Provide the (X, Y) coordinate of the cell's center where the given text is located.  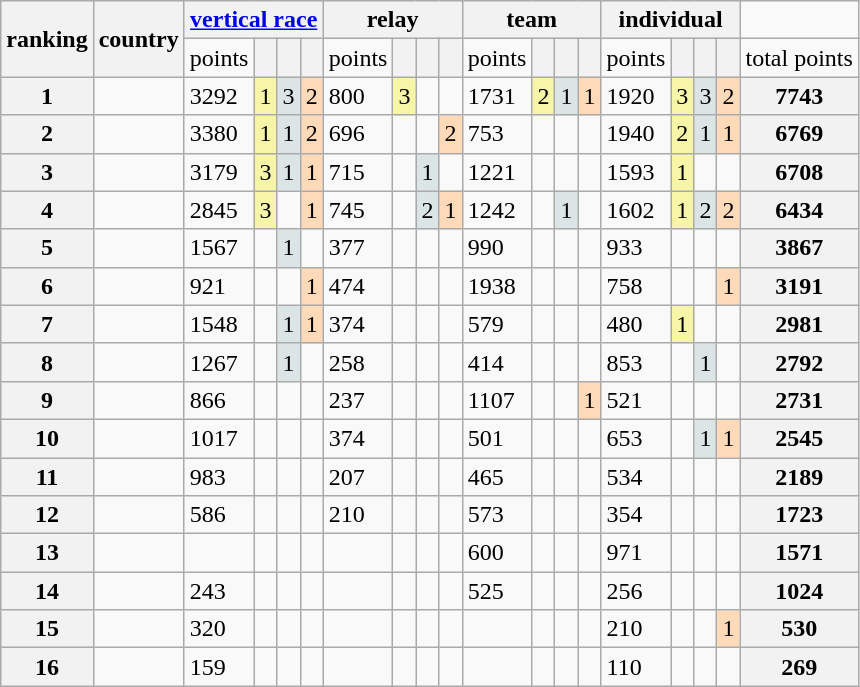
753 (497, 134)
573 (497, 515)
269 (799, 667)
14 (47, 591)
258 (358, 362)
990 (497, 248)
377 (358, 248)
3292 (219, 96)
team (532, 20)
256 (636, 591)
474 (358, 286)
3380 (219, 134)
971 (636, 553)
1567 (219, 248)
1017 (219, 438)
207 (358, 477)
758 (636, 286)
465 (497, 477)
4 (47, 210)
745 (358, 210)
530 (799, 629)
933 (636, 248)
1024 (799, 591)
1548 (219, 324)
579 (497, 324)
relay (392, 20)
10 (47, 438)
237 (358, 400)
2189 (799, 477)
110 (636, 667)
1938 (497, 286)
16 (47, 667)
1920 (636, 96)
159 (219, 667)
853 (636, 362)
586 (219, 515)
2545 (799, 438)
1593 (636, 172)
9 (47, 400)
1242 (497, 210)
6708 (799, 172)
2845 (219, 210)
6434 (799, 210)
696 (358, 134)
1267 (219, 362)
983 (219, 477)
320 (219, 629)
2731 (799, 400)
1571 (799, 553)
1723 (799, 515)
866 (219, 400)
1107 (497, 400)
country (138, 39)
6 (47, 286)
13 (47, 553)
2792 (799, 362)
individual (670, 20)
715 (358, 172)
3191 (799, 286)
1940 (636, 134)
414 (497, 362)
8 (47, 362)
1602 (636, 210)
534 (636, 477)
600 (497, 553)
1221 (497, 172)
vertical race (254, 20)
800 (358, 96)
total points (799, 58)
11 (47, 477)
1731 (497, 96)
ranking (47, 39)
354 (636, 515)
12 (47, 515)
525 (497, 591)
6769 (799, 134)
2981 (799, 324)
7743 (799, 96)
5 (47, 248)
501 (497, 438)
480 (636, 324)
653 (636, 438)
7 (47, 324)
521 (636, 400)
921 (219, 286)
243 (219, 591)
3867 (799, 248)
15 (47, 629)
3179 (219, 172)
